Return the (x, y) coordinate for the center point of the cell that contains the specified text.  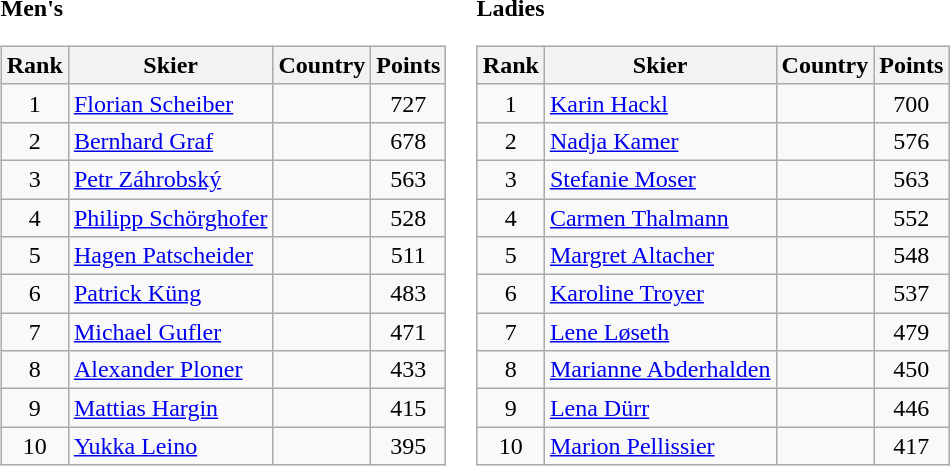
Lene Løseth (660, 332)
479 (912, 332)
Yukka Leino (170, 446)
727 (408, 103)
700 (912, 103)
Patrick Küng (170, 294)
450 (912, 370)
678 (408, 141)
537 (912, 294)
Alexander Ploner (170, 370)
446 (912, 408)
Karin Hackl (660, 103)
433 (408, 370)
576 (912, 141)
395 (408, 446)
Karoline Troyer (660, 294)
Petr Záhrobský (170, 179)
Florian Scheiber (170, 103)
528 (408, 217)
417 (912, 446)
Marion Pellissier (660, 446)
Bernhard Graf (170, 141)
Michael Gufler (170, 332)
Mattias Hargin (170, 408)
Philipp Schörghofer (170, 217)
471 (408, 332)
Hagen Patscheider (170, 256)
415 (408, 408)
Marianne Abderhalden (660, 370)
552 (912, 217)
Margret Altacher (660, 256)
Carmen Thalmann (660, 217)
Stefanie Moser (660, 179)
483 (408, 294)
Nadja Kamer (660, 141)
Lena Dürr (660, 408)
548 (912, 256)
511 (408, 256)
